For the text-containing cell, return its midpoint in [X, Y] coordinate format. 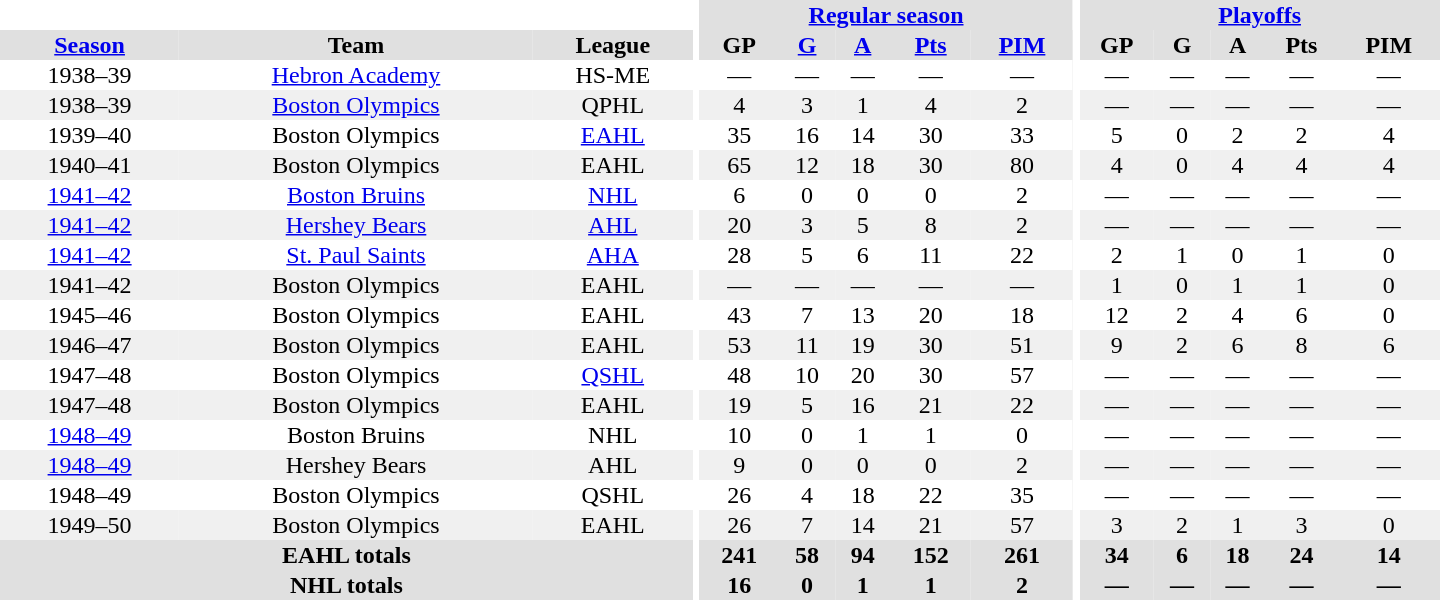
1945–46 [90, 315]
94 [863, 555]
1940–41 [90, 165]
65 [739, 165]
80 [1022, 165]
24 [1301, 555]
1939–40 [90, 135]
53 [739, 345]
EAHL totals [346, 555]
261 [1022, 555]
241 [739, 555]
St. Paul Saints [356, 255]
58 [807, 555]
28 [739, 255]
HS-ME [613, 75]
League [613, 45]
1949–50 [90, 525]
QPHL [613, 105]
48 [739, 375]
152 [931, 555]
NHL totals [346, 585]
33 [1022, 135]
Season [90, 45]
34 [1116, 555]
51 [1022, 345]
AHA [613, 255]
Regular season [886, 15]
43 [739, 315]
Team [356, 45]
Playoffs [1260, 15]
13 [863, 315]
Hebron Academy [356, 75]
1946–47 [90, 345]
